Detect which cell encompasses the target text, then output its (X, Y) center coordinate. 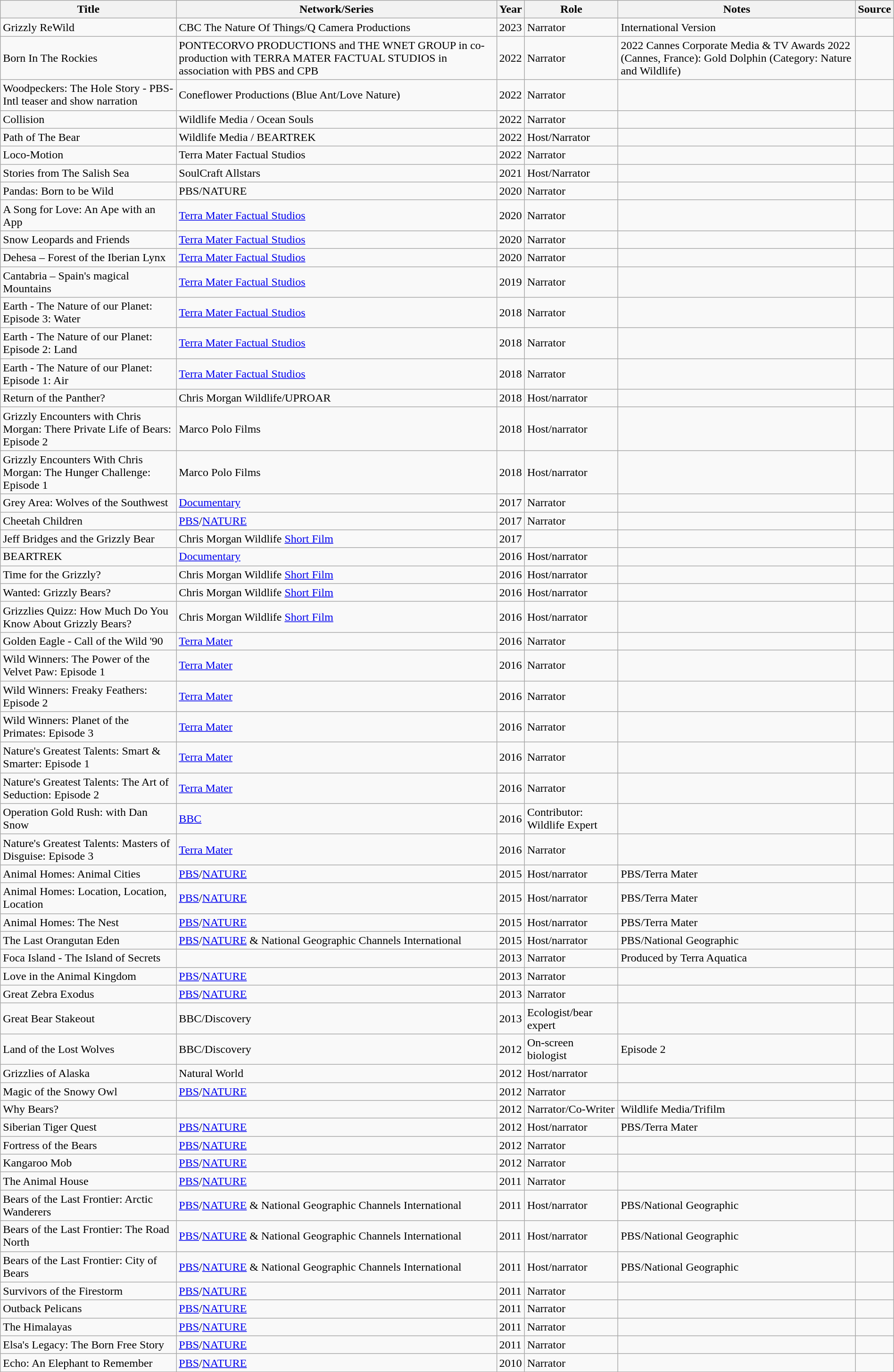
SoulCraft Allstars (337, 173)
Snow Leopards and Friends (89, 239)
Grizzly Encounters With Chris Morgan: The Hunger Challenge: Episode 1 (89, 472)
Jeff Bridges and the Grizzly Bear (89, 539)
Collision (89, 119)
Produced by Terra Aquatica (737, 958)
Network/Series (337, 9)
Chris Morgan Wildlife/UPROAR (337, 398)
Woodpeckers: The Hole Story - PBS- Intl teaser and show narration (89, 95)
Love in the Animal Kingdom (89, 976)
Born In The Rockies (89, 58)
Siberian Tiger Quest (89, 1127)
Operation Gold Rush: with Dan Snow (89, 819)
Episode 2 (737, 1049)
Wildlife Media / Ocean Souls (337, 119)
Great Zebra Exodus (89, 994)
Animal Homes: The Nest (89, 922)
Foca Island - The Island of Secrets (89, 958)
A Song for Love: An Ape with an App (89, 215)
BBC (337, 819)
Great Bear Stakeout (89, 1018)
Grizzlies Quizz: How Much Do You Know About Grizzly Bears? (89, 616)
Year (510, 9)
Grey Area: Wolves of the Southwest (89, 503)
Bears of the Last Frontier: Arctic Wanderers (89, 1206)
Bears of the Last Frontier: City of Bears (89, 1267)
Cheetah Children (89, 521)
Grizzly ReWild (89, 27)
Wanted: Grizzly Bears? (89, 592)
Nature's Greatest Talents: Masters of Disguise: Episode 3 (89, 849)
The Animal House (89, 1181)
Role (571, 9)
Grizzlies of Alaska (89, 1073)
Animal Homes: Animal Cities (89, 874)
Title (89, 9)
Narrator/Co-Writer (571, 1109)
International Version (737, 27)
BEARTREK (89, 557)
Source (874, 9)
Survivors of the Firestorm (89, 1291)
Land of the Lost Wolves (89, 1049)
Wild Winners: Freaky Feathers: Episode 2 (89, 696)
Dehesa – Forest of the Iberian Lynx (89, 257)
Kangaroo Mob (89, 1163)
Coneflower Productions (Blue Ant/Love Nature) (337, 95)
Wildlife Media / BEARTREK (337, 137)
Path of The Bear (89, 137)
2010 (510, 1363)
Why Bears? (89, 1109)
Fortress of the Bears (89, 1145)
Wildlife Media/Trifilm (737, 1109)
Loco-Motion (89, 155)
Magic of the Snowy Owl (89, 1091)
Natural World (337, 1073)
Return of the Panther? (89, 398)
Wild Winners: The Power of the Velvet Paw: Episode 1 (89, 665)
Earth - The Nature of our Planet: Episode 3: Water (89, 313)
Pandas: Born to be Wild (89, 191)
Nature's Greatest Talents: Smart & Smarter: Episode 1 (89, 758)
Time for the Grizzly? (89, 575)
Echo: An Elephant to Remember (89, 1363)
On-screen biologist (571, 1049)
Nature's Greatest Talents: The Art of Seduction: Episode 2 (89, 788)
Stories from The Salish Sea (89, 173)
Elsa's Legacy: The Born Free Story (89, 1345)
The Himalayas (89, 1327)
Cantabria – Spain's magical Mountains (89, 282)
2022 Cannes Corporate Media & TV Awards 2022 (Cannes, France): Gold Dolphin (Category: Nature and Wildlife) (737, 58)
Ecologist/bear expert (571, 1018)
2023 (510, 27)
PONTECORVO PRODUCTIONS and THE WNET GROUP in co-production with TERRA MATER FACTUAL STUDIOS in association with PBS and CPB (337, 58)
2019 (510, 282)
The Last Orangutan Eden (89, 940)
Golden Eagle - Call of the Wild '90 (89, 641)
Wild Winners: Planet of the Primates: Episode 3 (89, 727)
Contributor: Wildlife Expert (571, 819)
2021 (510, 173)
Animal Homes: Location, Location, Location (89, 898)
CBC The Nature Of Things/Q Camera Productions (337, 27)
Earth - The Nature of our Planet: Episode 1: Air (89, 374)
Grizzly Encounters with Chris Morgan: There Private Life of Bears: Episode 2 (89, 429)
Bears of the Last Frontier: The Road North (89, 1236)
Outback Pelicans (89, 1309)
Notes (737, 9)
Earth - The Nature of our Planet: Episode 2: Land (89, 343)
